Search for the cell housing the specified text and yield its (X, Y) center coordinate. 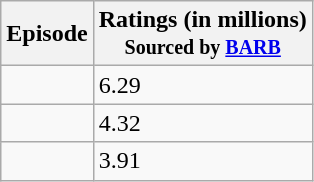
3.91 (202, 161)
Ratings (in millions) Sourced by BARB (202, 34)
6.29 (202, 85)
Episode (47, 34)
4.32 (202, 123)
